Provide the (X, Y) coordinate of the cell's center where the given text is located.  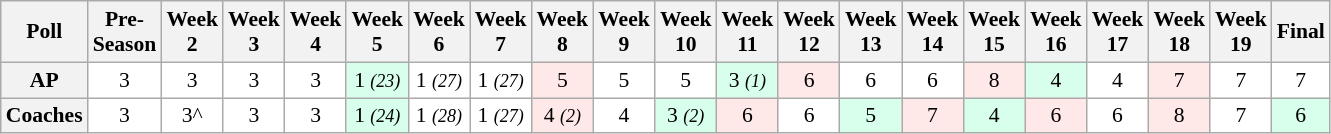
Week11 (748, 32)
Week10 (686, 32)
Week12 (809, 32)
3 (1) (748, 80)
Week3 (254, 32)
Week8 (562, 32)
Week2 (192, 32)
Week14 (933, 32)
3^ (192, 116)
Week4 (316, 32)
4 (2) (562, 116)
1 (28) (439, 116)
Final (1301, 32)
Week9 (624, 32)
1 (23) (377, 80)
Coaches (44, 116)
Week5 (377, 32)
3 (2) (686, 116)
Week18 (1179, 32)
Pre-Season (125, 32)
AP (44, 80)
Week13 (871, 32)
Week17 (1118, 32)
Poll (44, 32)
Week15 (994, 32)
1 (24) (377, 116)
Week16 (1056, 32)
Week7 (501, 32)
Week19 (1241, 32)
Week6 (439, 32)
